Determine the (x, y) coordinate at the center of the cell enclosing the given text.  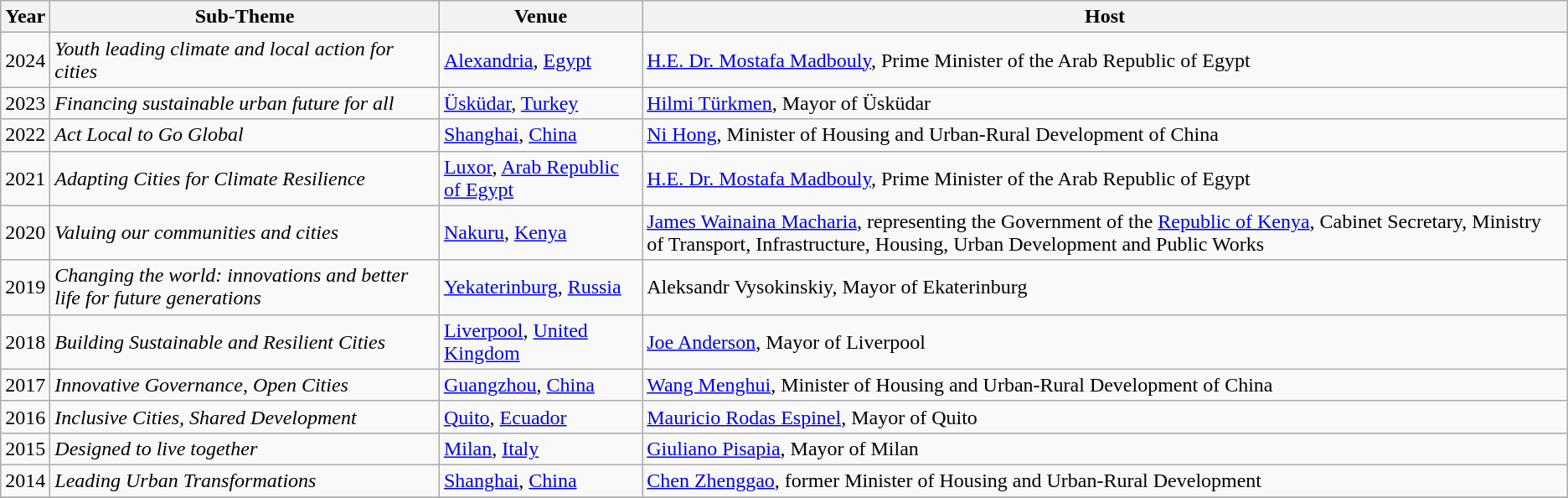
Hilmi Türkmen, Mayor of Üsküdar (1106, 103)
2024 (25, 60)
Giuliano Pisapia, Mayor of Milan (1106, 449)
Mauricio Rodas Espinel, Mayor of Quito (1106, 417)
Yekaterinburg, Russia (540, 287)
2022 (25, 135)
Sub-Theme (245, 17)
2023 (25, 103)
Guangzhou, China (540, 385)
Changing the world: innovations and better life for future generations (245, 287)
Host (1106, 17)
Alexandria, Egypt (540, 60)
Act Local to Go Global (245, 135)
Designed to live together (245, 449)
Üsküdar, Turkey (540, 103)
2021 (25, 178)
Joe Anderson, Mayor of Liverpool (1106, 342)
Building Sustainable and Resilient Cities (245, 342)
Youth leading climate and local action for cities (245, 60)
Year (25, 17)
Quito, Ecuador (540, 417)
Innovative Governance, Open Cities (245, 385)
Inclusive Cities, Shared Development (245, 417)
Liverpool, United Kingdom (540, 342)
Leading Urban Transformations (245, 480)
2014 (25, 480)
Valuing our communities and cities (245, 233)
2018 (25, 342)
2019 (25, 287)
Ni Hong, Minister of Housing and Urban-Rural Development of China (1106, 135)
Chen Zhenggao, former Minister of Housing and Urban-Rural Development (1106, 480)
Milan, Italy (540, 449)
2016 (25, 417)
2017 (25, 385)
Aleksandr Vysokinskiy, Mayor of Ekaterinburg (1106, 287)
Nakuru, Kenya (540, 233)
Financing sustainable urban future for all (245, 103)
Luxor, Arab Republic of Egypt (540, 178)
Venue (540, 17)
2020 (25, 233)
Wang Menghui, Minister of Housing and Urban-Rural Development of China (1106, 385)
Adapting Cities for Climate Resilience (245, 178)
2015 (25, 449)
